Output the (x, y) coordinate of the center of the cell containing the given text.  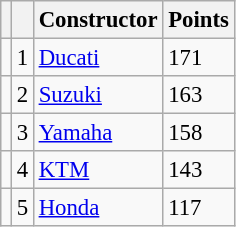
Suzuki (98, 95)
Constructor (98, 20)
4 (22, 170)
1 (22, 58)
Ducati (98, 58)
3 (22, 133)
Honda (98, 208)
143 (198, 170)
Yamaha (98, 133)
158 (198, 133)
171 (198, 58)
2 (22, 95)
5 (22, 208)
KTM (98, 170)
117 (198, 208)
Points (198, 20)
163 (198, 95)
